Find where the given text appears and provide that cell's center as [x, y] coordinate. 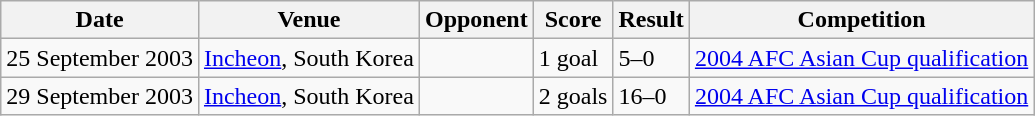
5–0 [651, 58]
2 goals [573, 96]
Score [573, 20]
29 September 2003 [100, 96]
25 September 2003 [100, 58]
Venue [308, 20]
1 goal [573, 58]
Competition [861, 20]
Opponent [476, 20]
16–0 [651, 96]
Result [651, 20]
Date [100, 20]
